For the text-containing cell, return its midpoint in [x, y] coordinate format. 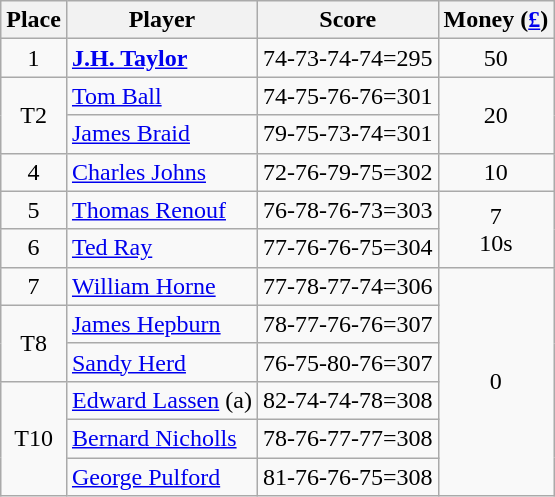
78-76-77-77=308 [348, 438]
Tom Ball [162, 96]
7 [34, 286]
74-75-76-76=301 [348, 96]
74-73-74-74=295 [348, 58]
Place [34, 20]
77-78-77-74=306 [348, 286]
T2 [34, 115]
4 [34, 172]
20 [496, 115]
William Horne [162, 286]
5 [34, 210]
710s [496, 229]
82-74-74-78=308 [348, 400]
Charles Johns [162, 172]
0 [496, 381]
76-78-76-73=303 [348, 210]
T8 [34, 343]
James Hepburn [162, 324]
Sandy Herd [162, 362]
George Pulford [162, 477]
Player [162, 20]
50 [496, 58]
79-75-73-74=301 [348, 134]
77-76-76-75=304 [348, 248]
72-76-79-75=302 [348, 172]
1 [34, 58]
76-75-80-76=307 [348, 362]
Bernard Nicholls [162, 438]
10 [496, 172]
Money (£) [496, 20]
Thomas Renouf [162, 210]
Edward Lassen (a) [162, 400]
81-76-76-75=308 [348, 477]
Score [348, 20]
6 [34, 248]
Ted Ray [162, 248]
T10 [34, 438]
78-77-76-76=307 [348, 324]
J.H. Taylor [162, 58]
James Braid [162, 134]
